Provide the [x, y] coordinate of the cell's center where the given text is located.  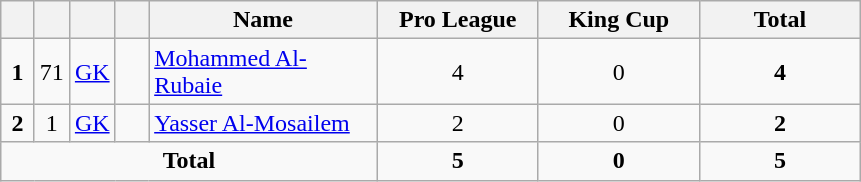
Name [264, 20]
Mohammed Al-Rubaie [264, 72]
King Cup [618, 20]
Pro League [458, 20]
71 [52, 72]
Yasser Al-Mosailem [264, 123]
